Locate the cell with the specified text and output its (x, y) center coordinate. 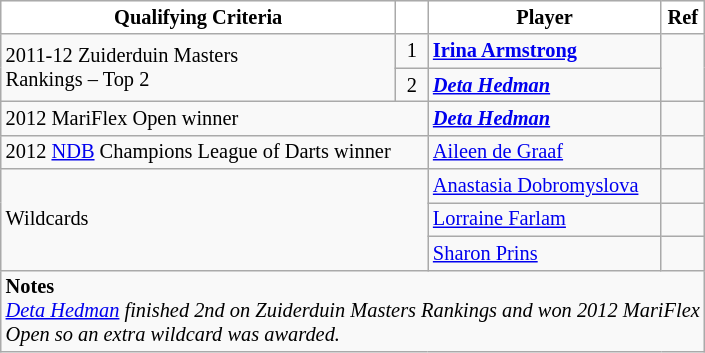
2011-12 Zuiderduin MastersRankings – Top 2 (198, 68)
Qualifying Criteria (198, 17)
1 (412, 51)
Ref (683, 17)
Lorraine Farlam (544, 219)
Anastasia Dobromyslova (544, 186)
Wildcards (214, 220)
2012 NDB Champions League of Darts winner (214, 152)
2 (412, 85)
Irina Armstrong (544, 51)
2012 MariFlex Open winner (214, 118)
Aileen de Graaf (544, 152)
NotesDeta Hedman finished 2nd on Zuiderduin Masters Rankings and won 2012 MariFlexOpen so an extra wildcard was awarded. (353, 311)
Sharon Prins (544, 253)
Player (544, 17)
